Output the (x, y) coordinate of the center of the cell containing the given text.  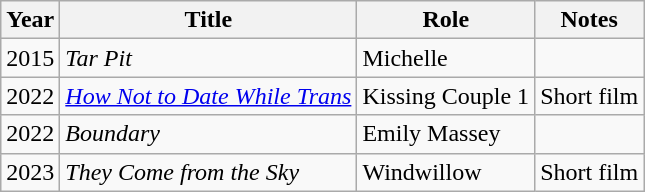
Boundary (208, 134)
Notes (590, 20)
How Not to Date While Trans (208, 96)
Tar Pit (208, 58)
2023 (30, 172)
They Come from the Sky (208, 172)
Title (208, 20)
Role (446, 20)
Windwillow (446, 172)
2015 (30, 58)
Year (30, 20)
Michelle (446, 58)
Kissing Couple 1 (446, 96)
Emily Massey (446, 134)
